Return the (X, Y) coordinate for the center point of the cell that contains the specified text.  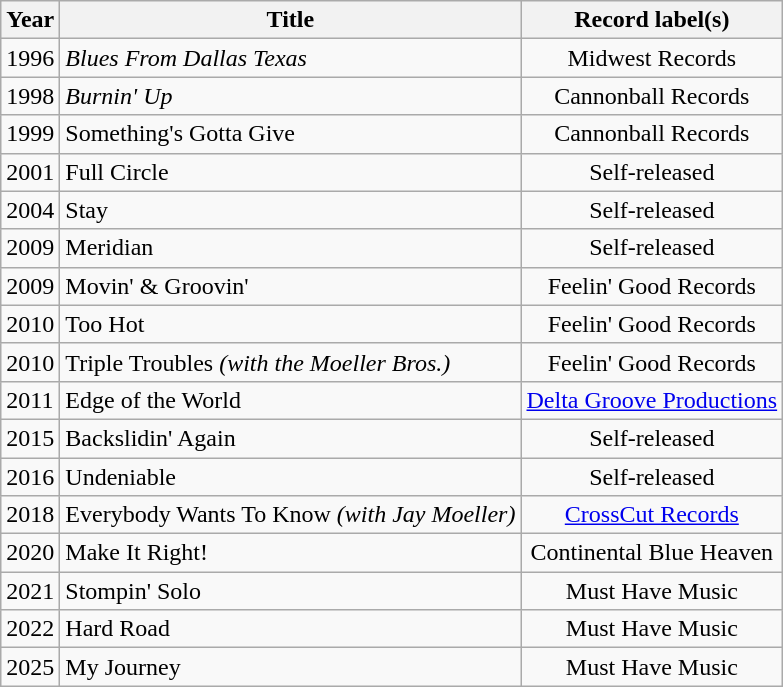
Meridian (290, 248)
Edge of the World (290, 400)
Full Circle (290, 172)
Movin' & Groovin' (290, 286)
Year (30, 20)
1996 (30, 58)
Title (290, 20)
CrossCut Records (652, 515)
My Journey (290, 667)
Make It Right! (290, 553)
2004 (30, 210)
2001 (30, 172)
2025 (30, 667)
1998 (30, 96)
2015 (30, 438)
1999 (30, 134)
2016 (30, 477)
2022 (30, 629)
Burnin' Up (290, 96)
Something's Gotta Give (290, 134)
Too Hot (290, 324)
Stay (290, 210)
Blues From Dallas Texas (290, 58)
2021 (30, 591)
Hard Road (290, 629)
Triple Troubles (with the Moeller Bros.) (290, 362)
Stompin' Solo (290, 591)
Undeniable (290, 477)
Backslidin' Again (290, 438)
Delta Groove Productions (652, 400)
Continental Blue Heaven (652, 553)
Midwest Records (652, 58)
2020 (30, 553)
2018 (30, 515)
2011 (30, 400)
Everybody Wants To Know (with Jay Moeller) (290, 515)
Record label(s) (652, 20)
